For the text-containing cell, return its midpoint in (x, y) coordinate format. 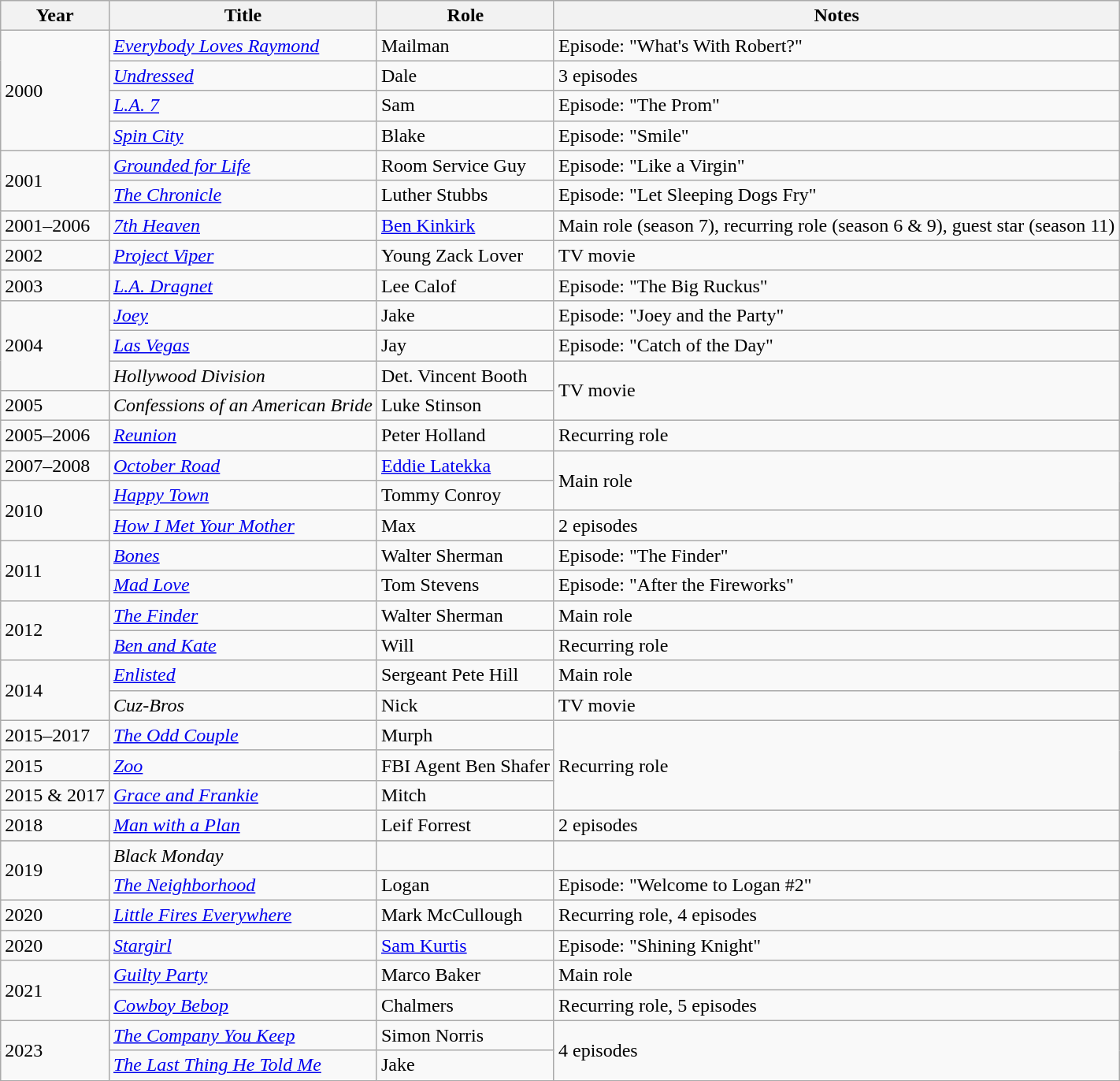
Chalmers (465, 1005)
Undressed (243, 76)
2018 (55, 825)
Las Vegas (243, 345)
Episode: "After the Fireworks" (836, 585)
3 episodes (836, 76)
The Company You Keep (243, 1035)
2019 (55, 870)
Title (243, 16)
FBI Agent Ben Shafer (465, 765)
Happy Town (243, 496)
2001–2006 (55, 225)
The Odd Couple (243, 735)
2010 (55, 511)
October Road (243, 466)
2000 (55, 91)
Dale (465, 76)
Main role (season 7), recurring role (season 6 & 9), guest star (season 11) (836, 225)
Guilty Party (243, 975)
Episode: "Let Sleeping Dogs Fry" (836, 195)
Episode: "Welcome to Logan #2" (836, 886)
2005–2006 (55, 436)
Luther Stubbs (465, 195)
Det. Vincent Booth (465, 376)
2015 (55, 765)
Peter Holland (465, 436)
2007–2008 (55, 466)
Simon Norris (465, 1035)
Stargirl (243, 945)
Grounded for Life (243, 165)
Little Fires Everywhere (243, 916)
Lee Calof (465, 285)
Sergeant Pete Hill (465, 675)
2003 (55, 285)
Murph (465, 735)
Leif Forrest (465, 825)
How I Met Your Mother (243, 526)
Hollywood Division (243, 376)
2001 (55, 180)
Episode: "Like a Virgin" (836, 165)
The Finder (243, 615)
Mitch (465, 795)
Episode: "Joey and the Party" (836, 315)
Sam (465, 106)
L.A. Dragnet (243, 285)
Man with a Plan (243, 825)
Blake (465, 136)
Role (465, 16)
4 episodes (836, 1050)
2011 (55, 570)
2021 (55, 990)
2023 (55, 1050)
Cuz-Bros (243, 705)
2014 (55, 690)
Marco Baker (465, 975)
Max (465, 526)
Episode: "The Big Ruckus" (836, 285)
Mark McCullough (465, 916)
Eddie Latekka (465, 466)
The Last Thing He Told Me (243, 1065)
Recurring role, 4 episodes (836, 916)
Enlisted (243, 675)
Cowboy Bebop (243, 1005)
Notes (836, 16)
Reunion (243, 436)
2004 (55, 345)
Episode: "Shining Knight" (836, 945)
Recurring role, 5 episodes (836, 1005)
Mailman (465, 46)
Tommy Conroy (465, 496)
Year (55, 16)
Project Viper (243, 255)
2015–2017 (55, 735)
Ben Kinkirk (465, 225)
2012 (55, 630)
Bones (243, 555)
Logan (465, 886)
Episode: "What's With Robert?" (836, 46)
Everybody Loves Raymond (243, 46)
Nick (465, 705)
Luke Stinson (465, 406)
Young Zack Lover (465, 255)
2015 & 2017 (55, 795)
The Neighborhood (243, 886)
2005 (55, 406)
Episode: "Catch of the Day" (836, 345)
Episode: "Smile" (836, 136)
Zoo (243, 765)
Sam Kurtis (465, 945)
Confessions of an American Bride (243, 406)
Tom Stevens (465, 585)
Joey (243, 315)
Black Monday (243, 855)
Spin City (243, 136)
Episode: "The Finder" (836, 555)
2002 (55, 255)
Ben and Kate (243, 645)
Jay (465, 345)
Mad Love (243, 585)
Will (465, 645)
Episode: "The Prom" (836, 106)
L.A. 7 (243, 106)
7th Heaven (243, 225)
The Chronicle (243, 195)
Grace and Frankie (243, 795)
Room Service Guy (465, 165)
